Output the [X, Y] coordinate of the center of the cell containing the given text.  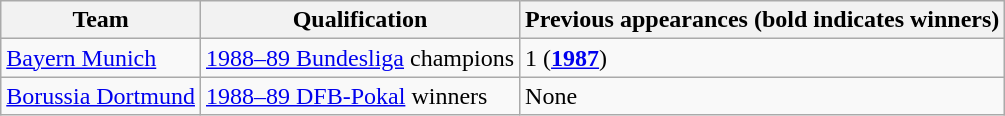
Bayern Munich [101, 58]
Qualification [360, 20]
None [762, 96]
Previous appearances (bold indicates winners) [762, 20]
1 (1987) [762, 58]
1988–89 DFB-Pokal winners [360, 96]
Team [101, 20]
1988–89 Bundesliga champions [360, 58]
Borussia Dortmund [101, 96]
